Provide the [X, Y] coordinate of the cell's center where the given text is located.  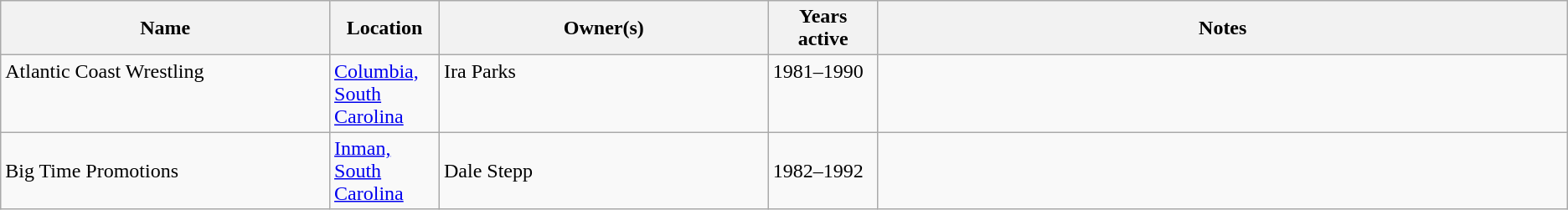
Dale Stepp [603, 171]
Big Time Promotions [166, 171]
Years active [823, 28]
1982–1992 [823, 171]
Location [385, 28]
Name [166, 28]
1981–1990 [823, 94]
Atlantic Coast Wrestling [166, 94]
Columbia, South Carolina [385, 94]
Inman, South Carolina [385, 171]
Ira Parks [603, 94]
Notes [1223, 28]
Owner(s) [603, 28]
